Return the [X, Y] coordinate for the center point of the cell that contains the specified text.  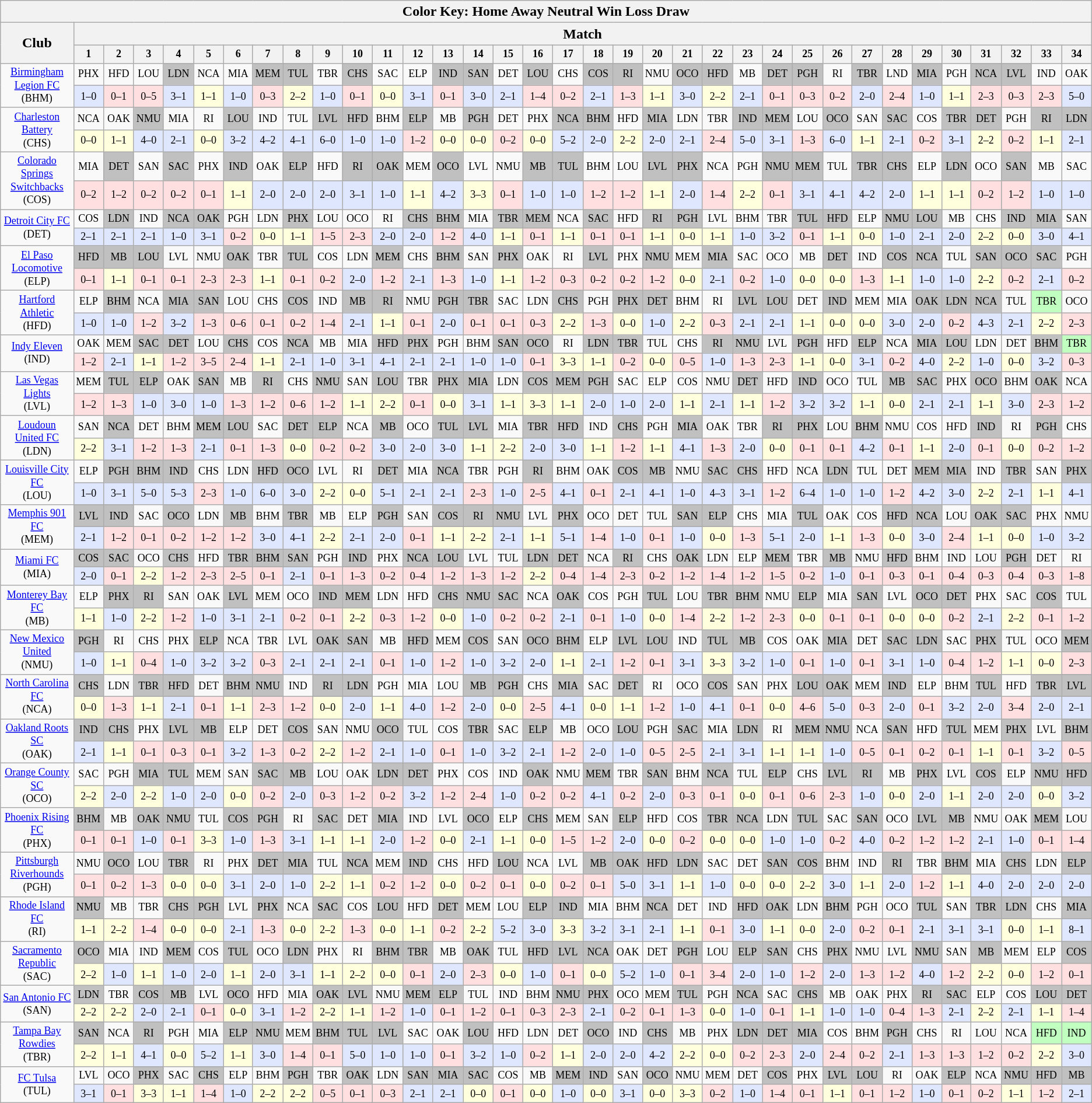
28 [897, 54]
North Carolina FC(NCA) [37, 696]
Oakland Roots SC(OAK) [37, 741]
Miami FC(MIA) [37, 567]
3–5 [209, 362]
4–6 [807, 708]
8–1 [1077, 930]
11 [388, 54]
21 [688, 54]
Monterey Bay FC(MB) [37, 608]
19 [628, 54]
El Paso Locomotive(ELP) [37, 268]
3 [148, 54]
10 [358, 54]
Birmingham Legion FC(BHM) [37, 85]
Hartford Athletic(HFD) [37, 313]
29 [927, 54]
9 [328, 54]
Memphis 901 FC(MEM) [37, 527]
15 [509, 54]
San Antonio FC(SAN) [37, 1004]
14 [478, 54]
30 [957, 54]
23 [748, 54]
New Mexico United(NMU) [37, 652]
Pittsburgh Riverhounds(PGH) [37, 874]
32 [1016, 54]
1 [89, 54]
26 [838, 54]
33 [1046, 54]
27 [867, 54]
Match [582, 34]
22 [717, 54]
6–4 [807, 494]
34 [1077, 54]
6 [238, 54]
Louisville City FC(LOU) [37, 482]
Tampa Bay Rowdies(TBR) [37, 1044]
1–8 [1077, 577]
8 [298, 54]
Charleston Battery(CHS) [37, 130]
24 [778, 54]
12 [418, 54]
Loudoun United FC(LDN) [37, 438]
Colorado Springs Switchbacks(COS) [37, 181]
4 [178, 54]
2 [119, 54]
7 [268, 54]
17 [568, 54]
Rhode Island FC(RI) [37, 919]
18 [598, 54]
31 [986, 54]
20 [657, 54]
FC Tulsa(TUL) [37, 1084]
5 [209, 54]
Detroit City FC(DET) [37, 228]
13 [448, 54]
Phoenix Rising FC(PHX) [37, 830]
Sacramento Republic(SAC) [37, 963]
LND [897, 74]
Indy Eleven(IND) [37, 353]
25 [807, 54]
Color Key: Home Away Neutral Win Loss Draw [546, 12]
Las Vegas Lights(LVL) [37, 393]
Club [37, 43]
16 [538, 54]
5–3 [178, 494]
Orange County SC(OCO) [37, 786]
